Pinpoint the cell where the given text exists, returning its (X, Y) midpoint coordinate. 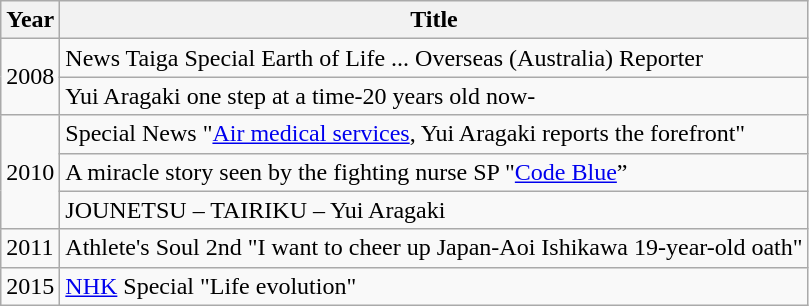
News Taiga Special Earth of Life ... Overseas (Australia) Reporter (434, 58)
2010 (30, 172)
2008 (30, 77)
NHK Special "Life evolution" (434, 286)
2015 (30, 286)
JOUNETSU – TAIRIKU – Yui Aragaki (434, 210)
Year (30, 20)
Athlete's Soul 2nd "I want to cheer up Japan-Aoi Ishikawa 19-year-old oath" (434, 248)
2011 (30, 248)
A miracle story seen by the fighting nurse SP "Code Blue” (434, 172)
Title (434, 20)
Special News "Air medical services, Yui Aragaki reports the forefront" (434, 134)
Yui Aragaki one step at a time-20 years old now- (434, 96)
